Determine the (x, y) coordinate at the center of the cell enclosing the given text.  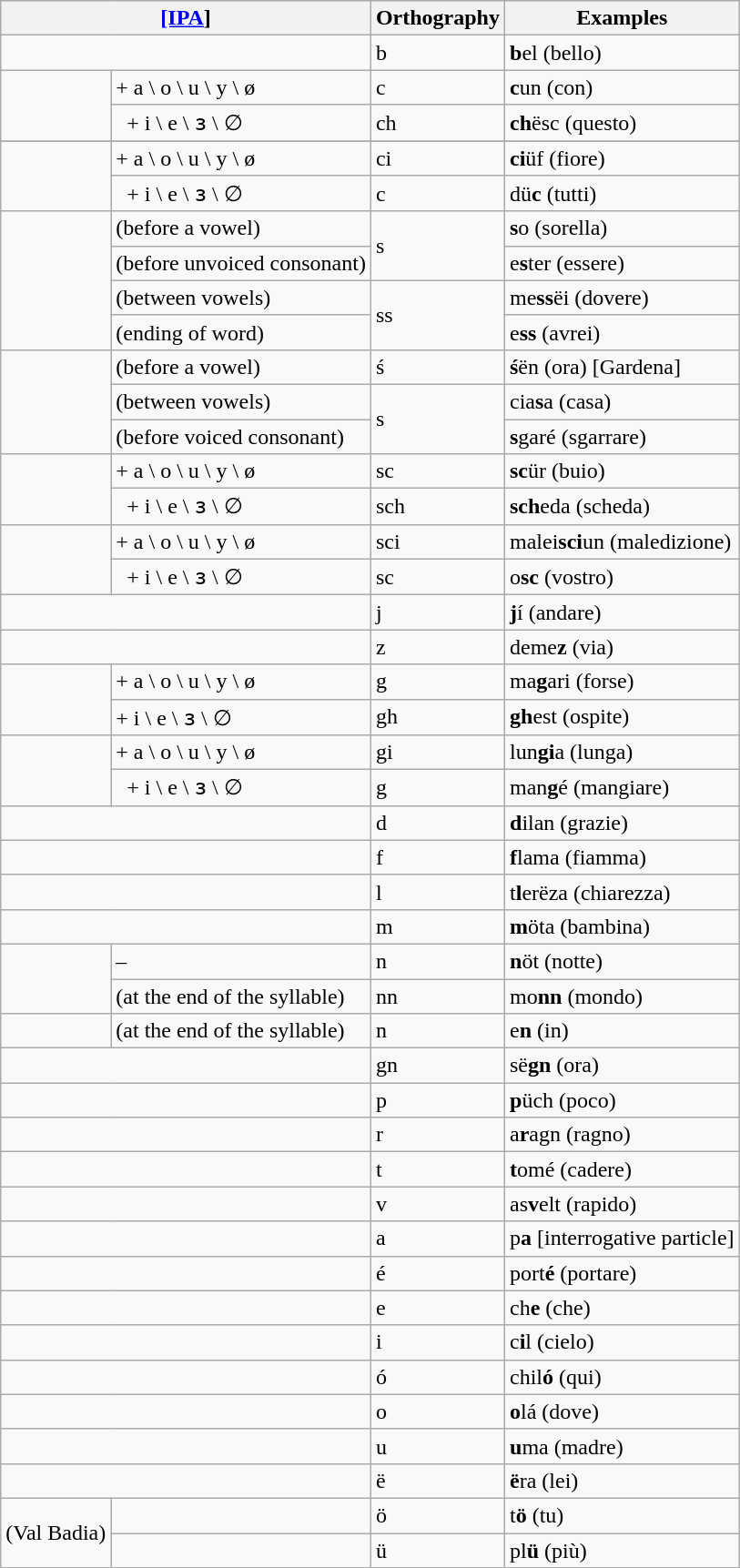
chësc (questo) (622, 123)
ester (essere) (622, 263)
scheda (scheda) (622, 507)
b (437, 53)
asvelt (rapido) (622, 1204)
ess (avrei) (622, 332)
demez (via) (622, 647)
so (sorella) (622, 228)
cun (con) (622, 87)
z (437, 647)
olá (dove) (622, 1411)
tomé (cadere) (622, 1169)
che (che) (622, 1308)
aragn (ragno) (622, 1135)
i (437, 1342)
l (437, 892)
ë (437, 1481)
porté (portare) (622, 1273)
f (437, 857)
sgaré (sgarrare) (622, 436)
(before unvoiced consonant) (241, 263)
– (241, 961)
möta (bambina) (622, 926)
p (437, 1100)
(ending of word) (241, 332)
bel (bello) (622, 53)
ghest (ospite) (622, 717)
mangé (mangiare) (622, 788)
sëgn (ora) (622, 1066)
t (437, 1169)
uma (madre) (622, 1446)
ü (437, 1550)
cil (cielo) (622, 1342)
o (437, 1411)
sch (437, 507)
[IPA] (186, 18)
nöt (notte) (622, 961)
ss (437, 315)
a (437, 1239)
gi (437, 753)
(Val Badia) (56, 1533)
chiló (qui) (622, 1377)
osc (vostro) (622, 577)
ö (437, 1515)
ciasa (casa) (622, 401)
ó (437, 1377)
r (437, 1135)
ciüf (fiore) (622, 157)
tlerëza (chiarezza) (622, 892)
ś (437, 367)
e (437, 1308)
pa [interrogative particle] (622, 1239)
gn (437, 1066)
scür (buio) (622, 471)
lungia (lunga) (622, 753)
ëra (lei) (622, 1481)
monn (mondo) (622, 996)
dilan (grazie) (622, 823)
en (in) (622, 1031)
plü (più) (622, 1550)
d (437, 823)
magari (forse) (622, 682)
püch (poco) (622, 1100)
m (437, 926)
ci (437, 157)
messëi (dovere) (622, 298)
sci (437, 541)
flama (fiamma) (622, 857)
(before voiced consonant) (241, 436)
v (437, 1204)
gh (437, 717)
nn (437, 996)
Examples (622, 18)
düc (tutti) (622, 194)
jí (andare) (622, 612)
j (437, 612)
u (437, 1446)
maleisciun (maledizione) (622, 541)
tö (tu) (622, 1515)
é (437, 1273)
śën (ora) [Gardena] (622, 367)
ch (437, 123)
Orthography (437, 18)
